Return the [x, y] coordinate for the center point of the cell that contains the specified text.  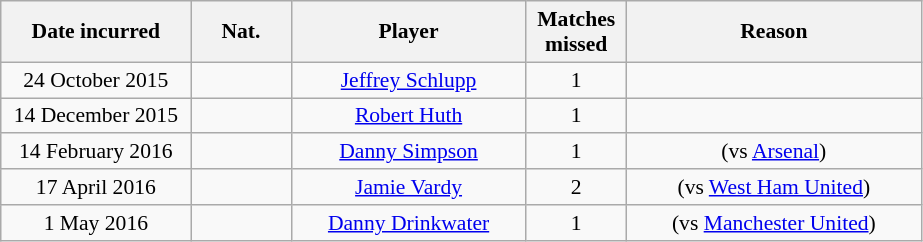
Jeffrey Schlupp [408, 80]
2 [576, 187]
Nat. [241, 32]
Danny Drinkwater [408, 223]
Date incurred [96, 32]
Reason [774, 32]
24 October 2015 [96, 80]
Danny Simpson [408, 152]
(vs West Ham United) [774, 187]
Matches missed [576, 32]
(vs Manchester United) [774, 223]
Jamie Vardy [408, 187]
1 May 2016 [96, 223]
Robert Huth [408, 116]
14 December 2015 [96, 116]
17 April 2016 [96, 187]
(vs Arsenal) [774, 152]
14 February 2016 [96, 152]
Player [408, 32]
